Find where the given text appears and provide that cell's center as (x, y) coordinate. 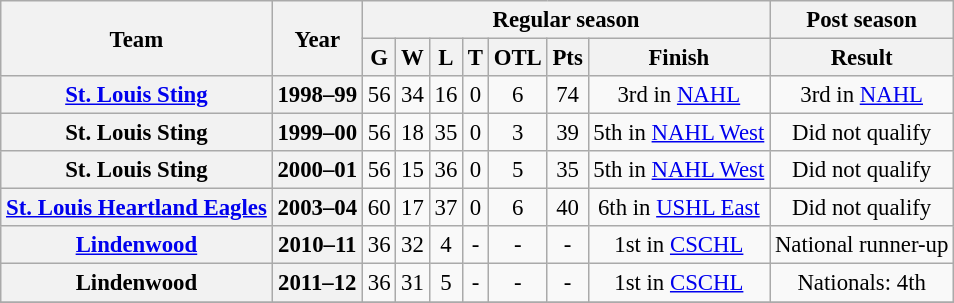
4 (446, 245)
16 (446, 95)
National runner-up (862, 245)
Pts (568, 58)
3 (518, 133)
W (412, 58)
Year (317, 38)
40 (568, 208)
32 (412, 245)
L (446, 58)
37 (446, 208)
2011–12 (317, 283)
6th in USHL East (679, 208)
74 (568, 95)
G (378, 58)
Nationals: 4th (862, 283)
Post season (862, 20)
T (476, 58)
31 (412, 283)
2003–04 (317, 208)
60 (378, 208)
2010–11 (317, 245)
1999–00 (317, 133)
18 (412, 133)
Finish (679, 58)
34 (412, 95)
17 (412, 208)
15 (412, 170)
39 (568, 133)
1998–99 (317, 95)
Team (136, 38)
Regular season (566, 20)
St. Louis Heartland Eagles (136, 208)
Result (862, 58)
2000–01 (317, 170)
OTL (518, 58)
